Determine the [X, Y] coordinate at the center of the cell enclosing the given text.  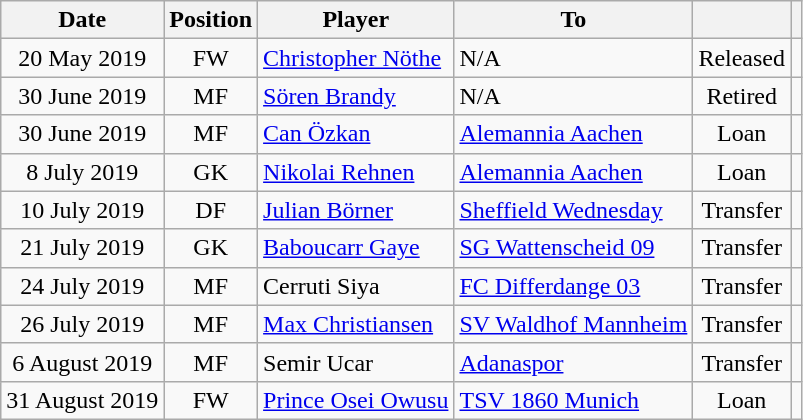
8 July 2019 [82, 172]
Adanaspor [574, 362]
26 July 2019 [82, 324]
Julian Börner [356, 210]
DF [211, 210]
TSV 1860 Munich [574, 400]
To [574, 20]
FC Differdange 03 [574, 286]
6 August 2019 [82, 362]
Semir Ucar [356, 362]
24 July 2019 [82, 286]
Player [356, 20]
Retired [742, 96]
Sören Brandy [356, 96]
SV Waldhof Mannheim [574, 324]
Baboucarr Gaye [356, 248]
Sheffield Wednesday [574, 210]
21 July 2019 [82, 248]
Cerruti Siya [356, 286]
Date [82, 20]
Position [211, 20]
31 August 2019 [82, 400]
Christopher Nöthe [356, 58]
Max Christiansen [356, 324]
10 July 2019 [82, 210]
Can Özkan [356, 134]
Released [742, 58]
SG Wattenscheid 09 [574, 248]
Nikolai Rehnen [356, 172]
20 May 2019 [82, 58]
Prince Osei Owusu [356, 400]
